Determine the (X, Y) coordinate at the center of the cell enclosing the given text.  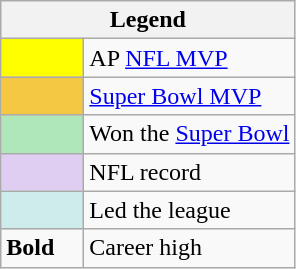
Career high (190, 248)
Led the league (190, 210)
Legend (148, 20)
Super Bowl MVP (190, 96)
Won the Super Bowl (190, 134)
NFL record (190, 172)
AP NFL MVP (190, 58)
Bold (42, 248)
